Return (x, y) of the center of cell containing provided text 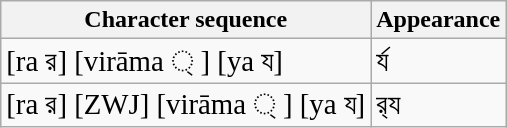
[ra র] [ZWJ] [virāma ্ ] [ya য] (186, 105)
র‍্য (438, 105)
র্য (438, 61)
Character sequence (186, 20)
[ra র] [virāma ্ ] [ya য] (186, 61)
Appearance (438, 20)
